Extract the (x, y) coordinate from the center of the cell holding the provided text.  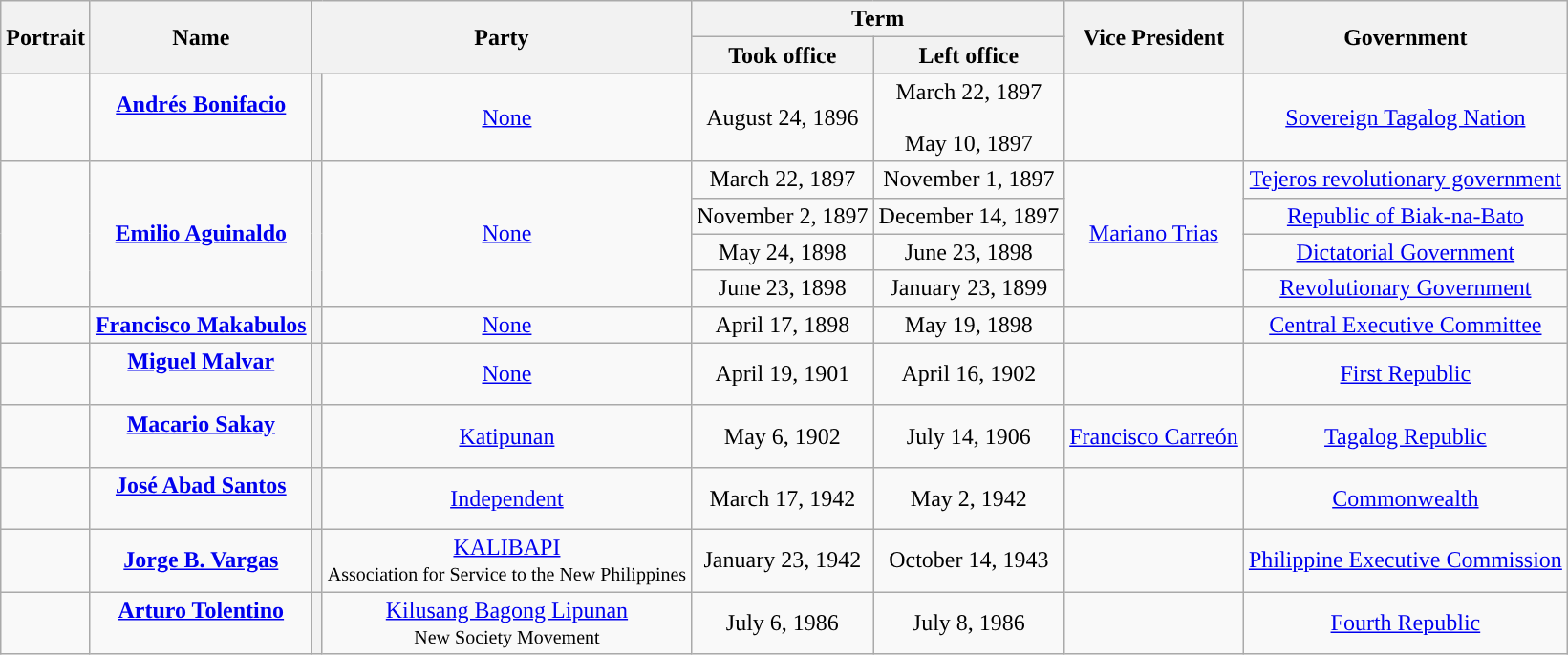
April 16, 1902 (969, 374)
May 24, 1898 (783, 252)
July 6, 1986 (783, 623)
Portrait (46, 37)
Francisco Makabulos (201, 325)
May 6, 1902 (783, 435)
March 22, 1897May 10, 1897 (969, 117)
January 23, 1942 (783, 560)
March 22, 1897 (783, 180)
José Abad Santos (201, 498)
First Republic (1405, 374)
Arturo Tolentino (201, 623)
Katipunan (506, 435)
Independent (506, 498)
April 19, 1901 (783, 374)
Central Executive Committee (1405, 325)
Fourth Republic (1405, 623)
Mariano Trias (1154, 234)
Left office (969, 55)
May 19, 1898 (969, 325)
Revolutionary Government (1405, 288)
Sovereign Tagalog Nation (1405, 117)
Miguel Malvar (201, 374)
Jorge B. Vargas (201, 560)
Tejeros revolutionary government (1405, 180)
Philippine Executive Commission (1405, 560)
May 2, 1942 (969, 498)
January 23, 1899 (969, 288)
Francisco Carreón (1154, 435)
July 14, 1906 (969, 435)
Macario Sakay (201, 435)
Kilusang Bagong LipunanNew Society Movement (506, 623)
November 1, 1897 (969, 180)
Andrés Bonifacio (201, 117)
December 14, 1897 (969, 216)
Emilio Aguinaldo (201, 234)
July 8, 1986 (969, 623)
November 2, 1897 (783, 216)
Term (878, 19)
Tagalog Republic (1405, 435)
KALIBAPIAssociation for Service to the New Philippines (506, 560)
Commonwealth (1405, 498)
Government (1405, 37)
Name (201, 37)
April 17, 1898 (783, 325)
Vice President (1154, 37)
August 24, 1896 (783, 117)
Dictatorial Government (1405, 252)
Took office (783, 55)
March 17, 1942 (783, 498)
October 14, 1943 (969, 560)
Party (501, 37)
Republic of Biak-na-Bato (1405, 216)
